For the text-containing cell, return its midpoint in (x, y) coordinate format. 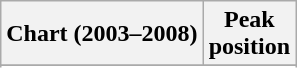
Chart (2003–2008) (102, 34)
Peakposition (249, 34)
